Return [x, y] of the center of cell containing provided text 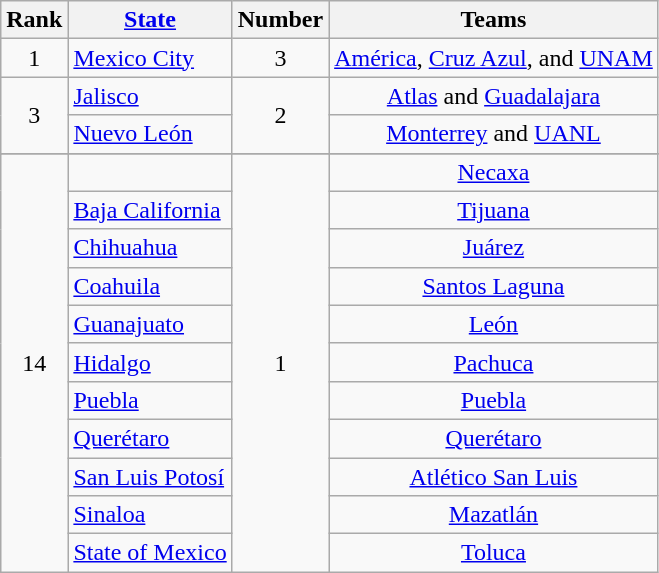
Number [280, 20]
State [150, 20]
Nuevo León [150, 134]
Santos Laguna [494, 286]
Pachuca [494, 362]
León [494, 324]
Atlas and Guadalajara [494, 96]
Necaxa [494, 172]
Hidalgo [150, 362]
Juárez [494, 248]
Monterrey and UANL [494, 134]
San Luis Potosí [150, 477]
2 [280, 115]
Guanajuato [150, 324]
Mazatlán [494, 515]
Atlético San Luis [494, 477]
14 [34, 362]
Mexico City [150, 58]
State of Mexico [150, 553]
Teams [494, 20]
Jalisco [150, 96]
Sinaloa [150, 515]
Coahuila [150, 286]
Chihuahua [150, 248]
Baja California [150, 210]
Rank [34, 20]
América, Cruz Azul, and UNAM [494, 58]
Toluca [494, 553]
Tijuana [494, 210]
